Detect which cell encompasses the target text, then output its [x, y] center coordinate. 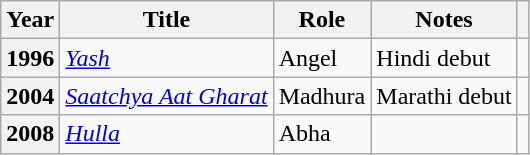
Yash [166, 58]
Madhura [322, 96]
Hindi debut [444, 58]
Marathi debut [444, 96]
Hulla [166, 134]
2004 [30, 96]
2008 [30, 134]
Abha [322, 134]
Notes [444, 20]
Role [322, 20]
1996 [30, 58]
Title [166, 20]
Angel [322, 58]
Year [30, 20]
Saatchya Aat Gharat [166, 96]
